Return [X, Y] of the center of cell containing provided text 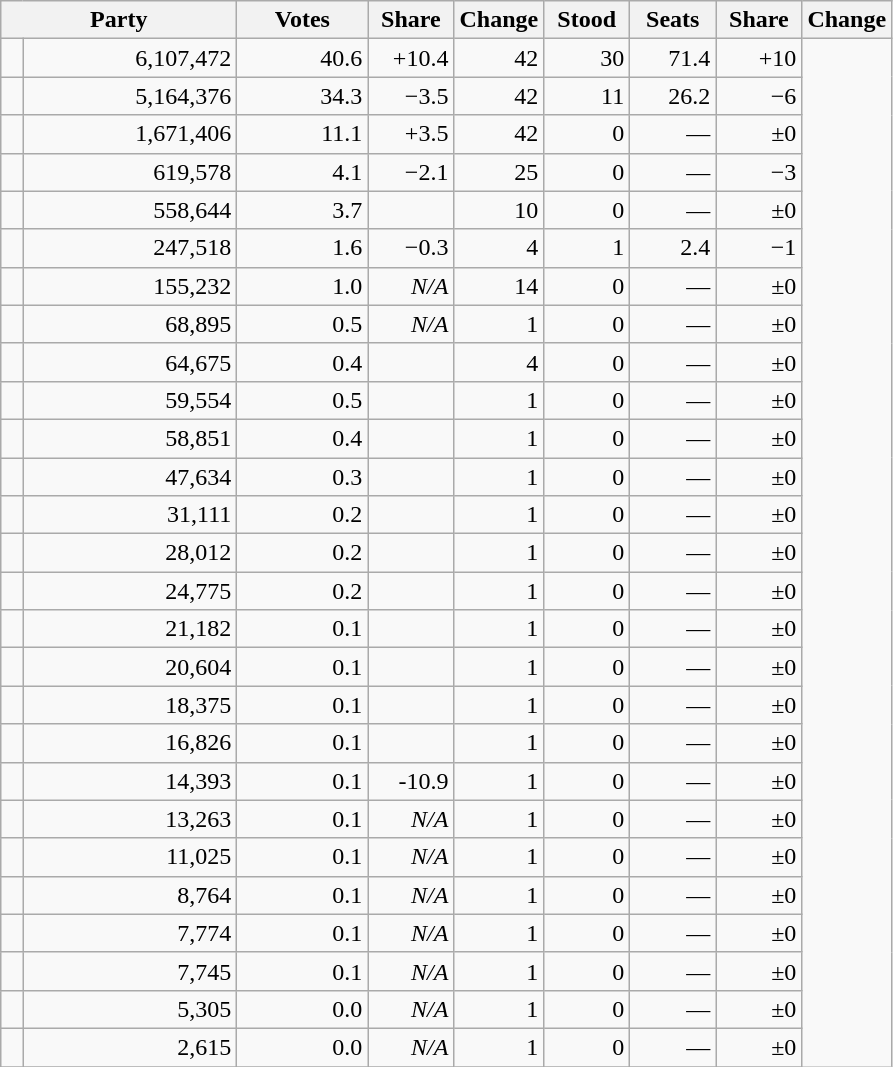
18,375 [130, 705]
31,111 [130, 515]
58,851 [130, 438]
30 [587, 58]
Seats [673, 20]
26.2 [673, 96]
1.0 [302, 286]
21,182 [130, 629]
14,393 [130, 781]
11,025 [130, 857]
Party [119, 20]
10 [499, 210]
+3.5 [411, 134]
13,263 [130, 819]
20,604 [130, 667]
Stood [587, 20]
1.6 [302, 248]
558,644 [130, 210]
16,826 [130, 743]
2,615 [130, 1047]
68,895 [130, 324]
8,764 [130, 895]
25 [499, 172]
+10 [759, 58]
5,164,376 [130, 96]
34.3 [302, 96]
−3.5 [411, 96]
+10.4 [411, 58]
11 [587, 96]
155,232 [130, 286]
47,634 [130, 477]
−2.1 [411, 172]
4.1 [302, 172]
−0.3 [411, 248]
59,554 [130, 400]
-10.9 [411, 781]
11.1 [302, 134]
6,107,472 [130, 58]
64,675 [130, 362]
5,305 [130, 1009]
7,745 [130, 971]
2.4 [673, 248]
28,012 [130, 553]
619,578 [130, 172]
0.3 [302, 477]
3.7 [302, 210]
1,671,406 [130, 134]
40.6 [302, 58]
14 [499, 286]
7,774 [130, 933]
71.4 [673, 58]
Votes [302, 20]
24,775 [130, 591]
−3 [759, 172]
247,518 [130, 248]
−1 [759, 248]
−6 [759, 96]
